Locate the cell with the specified text and output its [x, y] center coordinate. 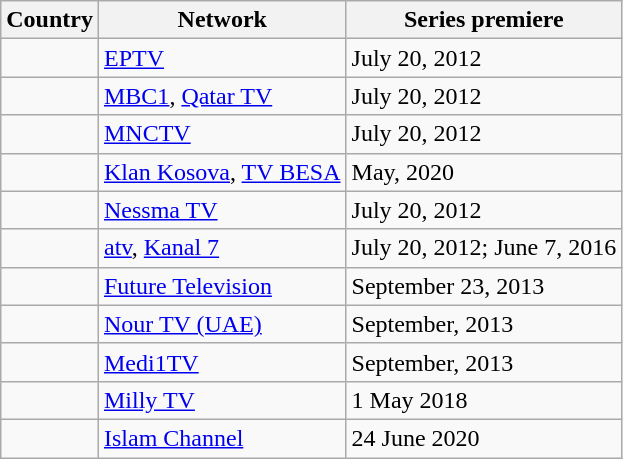
Network [222, 20]
Country [50, 20]
24 June 2020 [484, 438]
Medi1TV [222, 362]
Nessma TV [222, 210]
MBC1, Qatar TV [222, 96]
July 20, 2012; June 7, 2016 [484, 248]
Nour TV (UAE) [222, 324]
atv, Kanal 7 [222, 248]
Series premiere [484, 20]
September 23, 2013 [484, 286]
1 May 2018 [484, 400]
Islam Channel [222, 438]
Future Television [222, 286]
Milly TV [222, 400]
EPTV [222, 58]
May, 2020 [484, 172]
Klan Kosova, TV BESA [222, 172]
MNCTV [222, 134]
